Determine the (X, Y) coordinate at the center of the cell enclosing the given text.  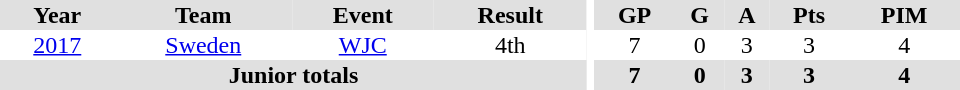
G (700, 15)
PIM (904, 15)
Year (58, 15)
Result (511, 15)
Event (363, 15)
A (747, 15)
WJC (363, 45)
Pts (810, 15)
GP (635, 15)
Sweden (204, 45)
Team (204, 15)
2017 (58, 45)
Junior totals (294, 75)
4th (511, 45)
